Return the [X, Y] coordinate for the center point of the cell that contains the specified text.  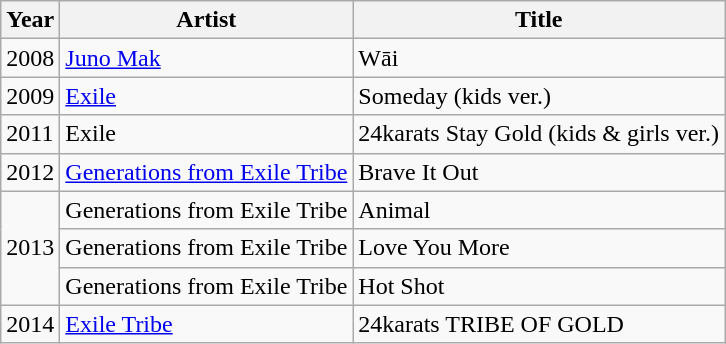
Juno Mak [206, 58]
Love You More [539, 248]
Title [539, 20]
24karats Stay Gold (kids & girls ver.) [539, 134]
Exile Tribe [206, 324]
Year [30, 20]
2008 [30, 58]
Hot Shot [539, 286]
2012 [30, 172]
2009 [30, 96]
24karats TRIBE OF GOLD [539, 324]
2014 [30, 324]
Brave It Out [539, 172]
2013 [30, 248]
2011 [30, 134]
Animal [539, 210]
Wāi [539, 58]
Someday (kids ver.) [539, 96]
Artist [206, 20]
